Detect which cell encompasses the target text, then output its [x, y] center coordinate. 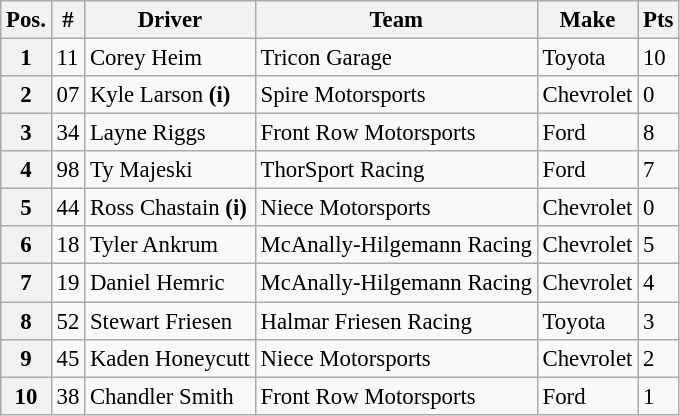
Chandler Smith [170, 396]
19 [68, 283]
07 [68, 95]
Pos. [26, 20]
9 [26, 358]
Kaden Honeycutt [170, 358]
Tricon Garage [396, 58]
Corey Heim [170, 58]
45 [68, 358]
Driver [170, 20]
52 [68, 321]
Stewart Friesen [170, 321]
6 [26, 245]
11 [68, 58]
98 [68, 170]
Make [587, 20]
44 [68, 208]
ThorSport Racing [396, 170]
Daniel Hemric [170, 283]
Ty Majeski [170, 170]
38 [68, 396]
Team [396, 20]
Pts [658, 20]
Kyle Larson (i) [170, 95]
34 [68, 133]
Tyler Ankrum [170, 245]
Layne Riggs [170, 133]
# [68, 20]
Ross Chastain (i) [170, 208]
Halmar Friesen Racing [396, 321]
18 [68, 245]
Spire Motorsports [396, 95]
